Output the [x, y] coordinate of the center of the cell containing the given text.  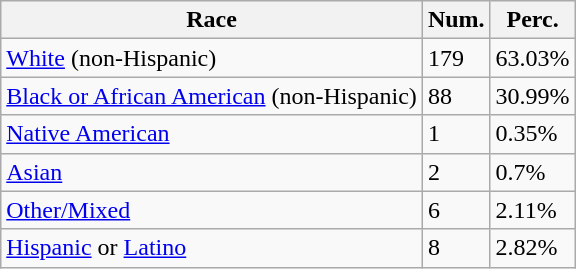
Other/Mixed [212, 210]
8 [456, 248]
Race [212, 20]
2 [456, 172]
Perc. [532, 20]
63.03% [532, 58]
0.35% [532, 134]
Hispanic or Latino [212, 248]
1 [456, 134]
White (non-Hispanic) [212, 58]
2.11% [532, 210]
6 [456, 210]
Native American [212, 134]
179 [456, 58]
Asian [212, 172]
Black or African American (non-Hispanic) [212, 96]
2.82% [532, 248]
88 [456, 96]
Num. [456, 20]
0.7% [532, 172]
30.99% [532, 96]
